Search for the cell housing the specified text and yield its (X, Y) center coordinate. 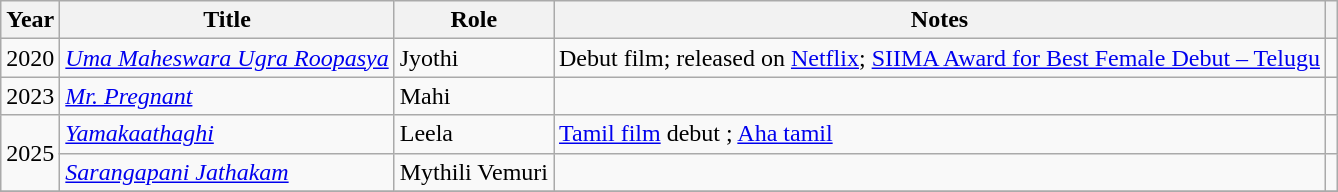
Mythili Vemuri (474, 172)
Notes (940, 20)
Debut film; released on Netflix; SIIMA Award for Best Female Debut – Telugu (940, 58)
Uma Maheswara Ugra Roopasya (227, 58)
Yamakaathaghi (227, 134)
Sarangapani Jathakam (227, 172)
2023 (30, 96)
Title (227, 20)
2020 (30, 58)
Mahi (474, 96)
Year (30, 20)
Role (474, 20)
Jyothi (474, 58)
Leela (474, 134)
Mr. Pregnant (227, 96)
2025 (30, 153)
Tamil film debut ; Aha tamil (940, 134)
